Return the [X, Y] coordinate for the center point of the cell that contains the specified text.  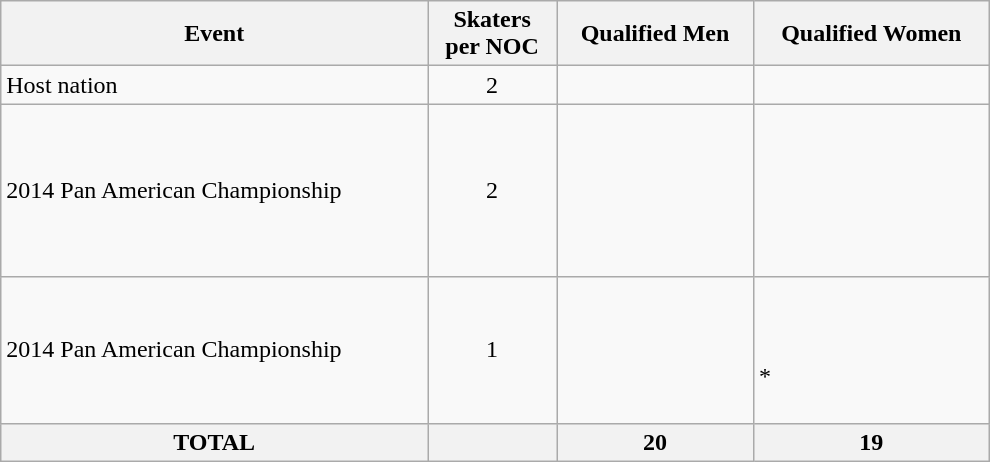
TOTAL [214, 442]
1 [492, 350]
Event [214, 34]
Qualified Men [656, 34]
Qualified Women [871, 34]
Skaters per NOC [492, 34]
19 [871, 442]
Host nation [214, 85]
20 [656, 442]
* [871, 350]
